Determine the [X, Y] coordinate at the center of the cell enclosing the given text.  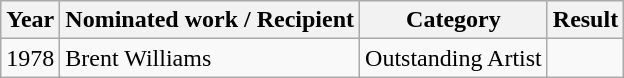
Outstanding Artist [454, 58]
Category [454, 20]
Year [30, 20]
Brent Williams [210, 58]
Nominated work / Recipient [210, 20]
Result [585, 20]
1978 [30, 58]
